Identify which cell holds the provided text, then report its [x, y] central coordinate. 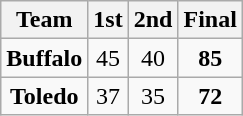
Toledo [44, 96]
2nd [153, 20]
37 [108, 96]
Team [44, 20]
85 [210, 58]
35 [153, 96]
72 [210, 96]
45 [108, 58]
Buffalo [44, 58]
1st [108, 20]
Final [210, 20]
40 [153, 58]
